Search for the cell housing the specified text and yield its [X, Y] center coordinate. 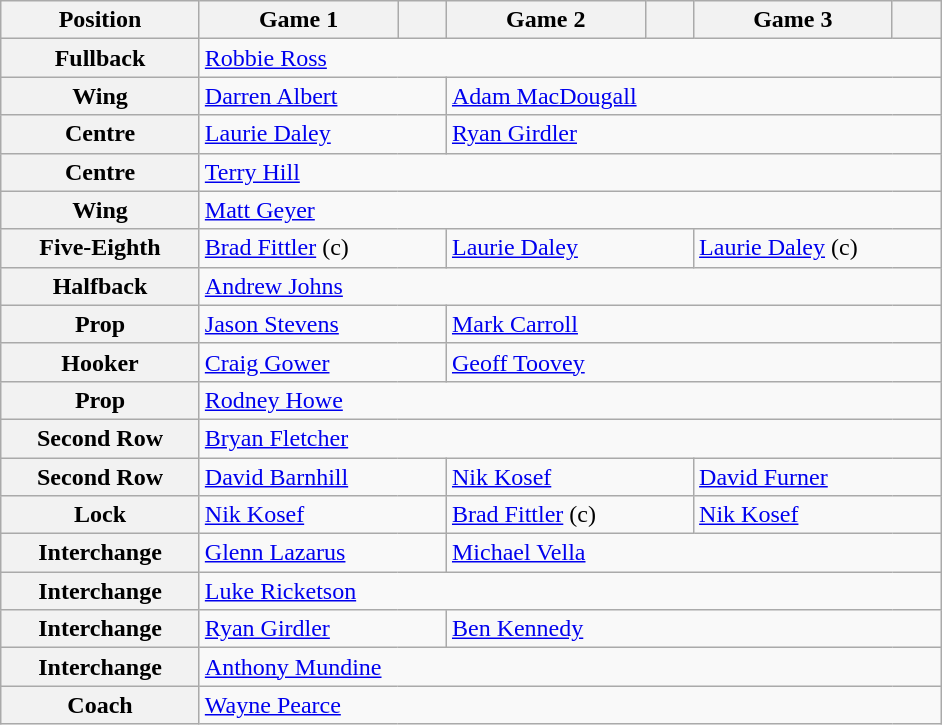
Terry Hill [570, 172]
Coach [100, 705]
Darren Albert [322, 96]
Matt Geyer [570, 210]
Laurie Daley (c) [818, 248]
Lock [100, 515]
Jason Stevens [322, 324]
Robbie Ross [570, 58]
Game 2 [546, 20]
Rodney Howe [570, 400]
Five-Eighth [100, 248]
Andrew Johns [570, 286]
Michael Vella [693, 553]
Ben Kennedy [693, 629]
Game 1 [298, 20]
Geoff Toovey [693, 362]
Game 3 [794, 20]
Adam MacDougall [693, 96]
Wayne Pearce [570, 705]
David Barnhill [322, 477]
Halfback [100, 286]
Bryan Fletcher [570, 438]
David Furner [818, 477]
Position [100, 20]
Mark Carroll [693, 324]
Fullback [100, 58]
Anthony Mundine [570, 667]
Hooker [100, 362]
Luke Ricketson [570, 591]
Craig Gower [322, 362]
Glenn Lazarus [322, 553]
